Identify which cell holds the provided text, then report its [x, y] central coordinate. 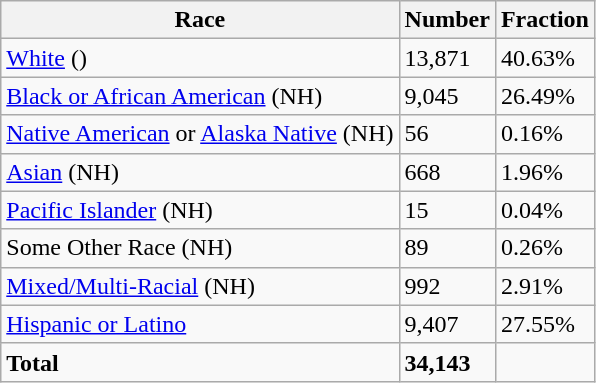
0.26% [544, 248]
9,045 [447, 96]
Black or African American (NH) [200, 96]
40.63% [544, 58]
0.16% [544, 134]
Number [447, 20]
Mixed/Multi-Racial (NH) [200, 286]
Hispanic or Latino [200, 324]
1.96% [544, 172]
9,407 [447, 324]
Race [200, 20]
992 [447, 286]
668 [447, 172]
13,871 [447, 58]
34,143 [447, 362]
0.04% [544, 210]
Total [200, 362]
2.91% [544, 286]
White () [200, 58]
27.55% [544, 324]
Asian (NH) [200, 172]
Some Other Race (NH) [200, 248]
Pacific Islander (NH) [200, 210]
89 [447, 248]
56 [447, 134]
26.49% [544, 96]
Fraction [544, 20]
Native American or Alaska Native (NH) [200, 134]
15 [447, 210]
